Search for the cell housing the specified text and yield its (X, Y) center coordinate. 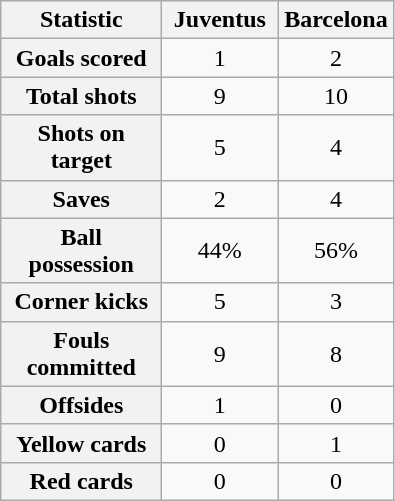
8 (336, 354)
3 (336, 302)
Yellow cards (82, 443)
Corner kicks (82, 302)
Shots on target (82, 148)
10 (336, 96)
Total shots (82, 96)
56% (336, 250)
Saves (82, 199)
Offsides (82, 405)
Goals scored (82, 58)
Fouls committed (82, 354)
Juventus (220, 20)
Ball possession (82, 250)
Barcelona (336, 20)
44% (220, 250)
Statistic (82, 20)
Red cards (82, 481)
